For the text-containing cell, return its midpoint in [x, y] coordinate format. 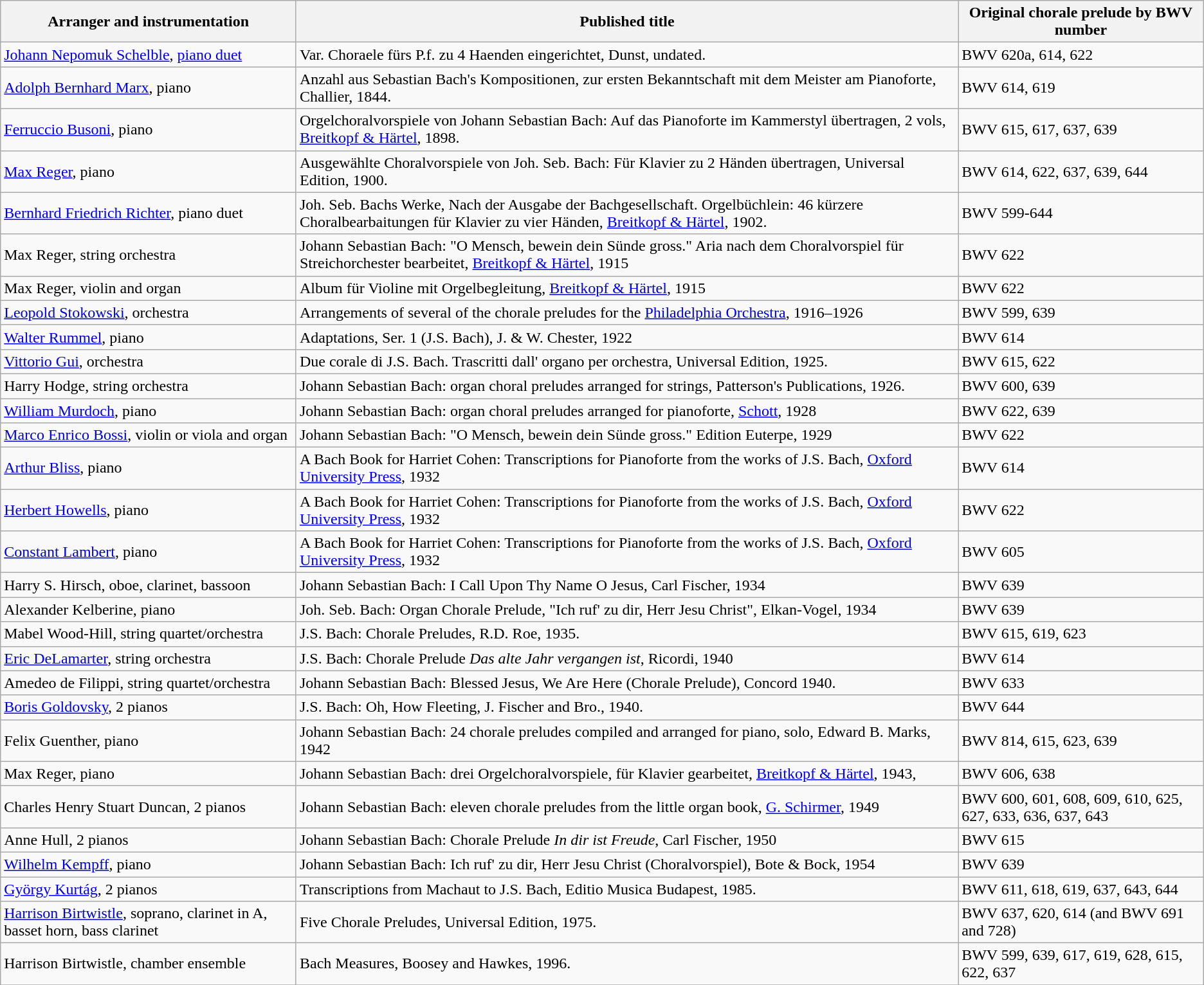
Johann Sebastian Bach: "O Mensch, bewein dein Sünde gross." Edition Euterpe, 1929 [626, 435]
Johann Sebastian Bach: 24 chorale preludes compiled and arranged for piano, solo, Edward B. Marks, 1942 [626, 741]
BWV 614, 622, 637, 639, 644 [1081, 171]
Constant Lambert, piano [149, 552]
Bernhard Friedrich Richter, piano duet [149, 213]
Charles Henry Stuart Duncan, 2 pianos [149, 806]
Wilhelm Kempff, piano [149, 864]
Eric DeLamarter, string orchestra [149, 658]
Johann Sebastian Bach: drei Orgelchoralvorspiele, für Klavier gearbeitet, Breitkopf & Härtel, 1943, [626, 773]
Johann Sebastian Bach: eleven chorale preludes from the little organ book, G. Schirmer, 1949 [626, 806]
Alexander Kelberine, piano [149, 610]
Boris Goldovsky, 2 pianos [149, 707]
Herbert Howells, piano [149, 511]
Johann Sebastian Bach: Ich ruf' zu dir, Herr Jesu Christ (Choralvorspiel), Bote & Bock, 1954 [626, 864]
BWV 600, 639 [1081, 386]
Arthur Bliss, piano [149, 468]
BWV 622, 639 [1081, 411]
William Murdoch, piano [149, 411]
Original chorale prelude by BWV number [1081, 22]
BWV 614, 619 [1081, 87]
György Kurtág, 2 pianos [149, 889]
Harrison Birtwistle, chamber ensemble [149, 964]
BWV 599, 639, 617, 619, 628, 615, 622, 637 [1081, 964]
J.S. Bach: Oh, How Fleeting, J. Fischer and Bro., 1940. [626, 707]
Felix Guenther, piano [149, 741]
BWV 600, 601, 608, 609, 610, 625, 627, 633, 636, 637, 643 [1081, 806]
Max Reger, violin and organ [149, 288]
Johann Sebastian Bach: "O Mensch, bewein dein Sünde gross." Aria nach dem Choralvorspiel für Streichorchester bearbeitet, Breitkopf & Härtel, 1915 [626, 255]
Johann Sebastian Bach: I Call Upon Thy Name O Jesus, Carl Fischer, 1934 [626, 585]
Joh. Seb. Bach: Organ Chorale Prelude, "Ich ruf' zu dir, Herr Jesu Christ", Elkan-Vogel, 1934 [626, 610]
Due corale di J.S. Bach. Trascritti dall' organo per orchestra, Universal Edition, 1925. [626, 361]
BWV 599-644 [1081, 213]
Adolph Bernhard Marx, piano [149, 87]
Arrangements of several of the chorale preludes for the Philadelphia Orchestra, 1916–1926 [626, 312]
Max Reger, string orchestra [149, 255]
Anne Hull, 2 pianos [149, 840]
Amedeo de Filippi, string quartet/orchestra [149, 683]
Ausgewählte Choralvorspiele von Joh. Seb. Bach: Für Klavier zu 2 Händen übertragen, Universal Edition, 1900. [626, 171]
J.S. Bach: Chorale Prelude Das alte Jahr vergangen ist, Ricordi, 1940 [626, 658]
Vittorio Gui, orchestra [149, 361]
BWV 615, 619, 623 [1081, 634]
BWV 615, 622 [1081, 361]
Adaptations, Ser. 1 (J.S. Bach), J. & W. Chester, 1922 [626, 337]
Leopold Stokowski, orchestra [149, 312]
BWV 605 [1081, 552]
BWV 611, 618, 619, 637, 643, 644 [1081, 889]
Walter Rummel, piano [149, 337]
Bach Measures, Boosey and Hawkes, 1996. [626, 964]
Arranger and instrumentation [149, 22]
BWV 637, 620, 614 (and BWV 691 and 728) [1081, 922]
Ferruccio Busoni, piano [149, 130]
Johann Nepomuk Schelble, piano duet [149, 55]
Mabel Wood-Hill, string quartet/orchestra [149, 634]
BWV 615, 617, 637, 639 [1081, 130]
Published title [626, 22]
Anzahl aus Sebastian Bach's Kompositionen, zur ersten Bekanntschaft mit dem Meister am Pianoforte, Challier, 1844. [626, 87]
BWV 599, 639 [1081, 312]
BWV 814, 615, 623, 639 [1081, 741]
J.S. Bach: Chorale Preludes, R.D. Roe, 1935. [626, 634]
Johann Sebastian Bach: Blessed Jesus, We Are Here (Chorale Prelude), Concord 1940. [626, 683]
Harry Hodge, string orchestra [149, 386]
BWV 606, 638 [1081, 773]
Transcriptions from Machaut to J.S. Bach, Editio Musica Budapest, 1985. [626, 889]
Johann Sebastian Bach: Chorale Prelude In dir ist Freude, Carl Fischer, 1950 [626, 840]
BWV 615 [1081, 840]
Marco Enrico Bossi, violin or viola and organ [149, 435]
Harry S. Hirsch, oboe, clarinet, bassoon [149, 585]
Orgelchoralvorspiele von Johann Sebastian Bach: Auf das Pianoforte im Kammerstyl übertragen, 2 vols, Breitkopf & Härtel, 1898. [626, 130]
Johann Sebastian Bach: organ choral preludes arranged for pianoforte, Schott, 1928 [626, 411]
Album für Violine mit Orgelbegleitung, Breitkopf & Härtel, 1915 [626, 288]
Five Chorale Preludes, Universal Edition, 1975. [626, 922]
Harrison Birtwistle, soprano, clarinet in A, basset horn, bass clarinet [149, 922]
Var. Choraele fürs P.f. zu 4 Haenden eingerichtet, Dunst, undated. [626, 55]
BWV 633 [1081, 683]
BWV 644 [1081, 707]
BWV 620a, 614, 622 [1081, 55]
Johann Sebastian Bach: organ choral preludes arranged for strings, Patterson's Publications, 1926. [626, 386]
